Pinpoint the cell where the given text exists, returning its (x, y) midpoint coordinate. 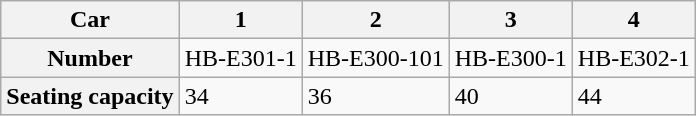
Seating capacity (90, 96)
34 (240, 96)
36 (376, 96)
4 (634, 20)
40 (510, 96)
2 (376, 20)
HB-E300-101 (376, 58)
HB-E302-1 (634, 58)
3 (510, 20)
Number (90, 58)
1 (240, 20)
44 (634, 96)
HB-E300-1 (510, 58)
Car (90, 20)
HB-E301-1 (240, 58)
